For the text-containing cell, return its midpoint in [x, y] coordinate format. 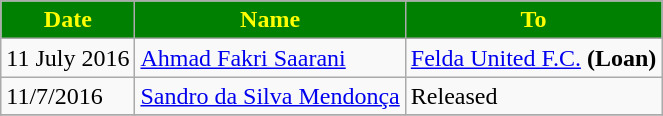
Date [68, 20]
Released [533, 96]
11/7/2016 [68, 96]
Sandro da Silva Mendonça [270, 96]
Name [270, 20]
Ahmad Fakri Saarani [270, 58]
Felda United F.C. (Loan) [533, 58]
To [533, 20]
11 July 2016 [68, 58]
